Return [X, Y] of the center of cell containing provided text 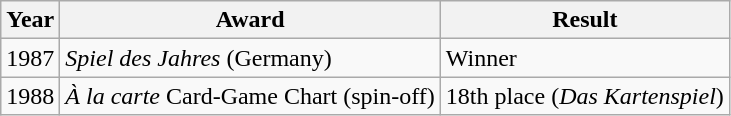
Winner [584, 58]
Year [30, 20]
À la carte Card‑Game Chart (spin‑off) [250, 96]
18th place (Das Kartenspiel) [584, 96]
Award [250, 20]
1988 [30, 96]
1987 [30, 58]
Spiel des Jahres (Germany) [250, 58]
Result [584, 20]
